Scan for the cell matching the given text and deliver its [X, Y] coordinate at center. 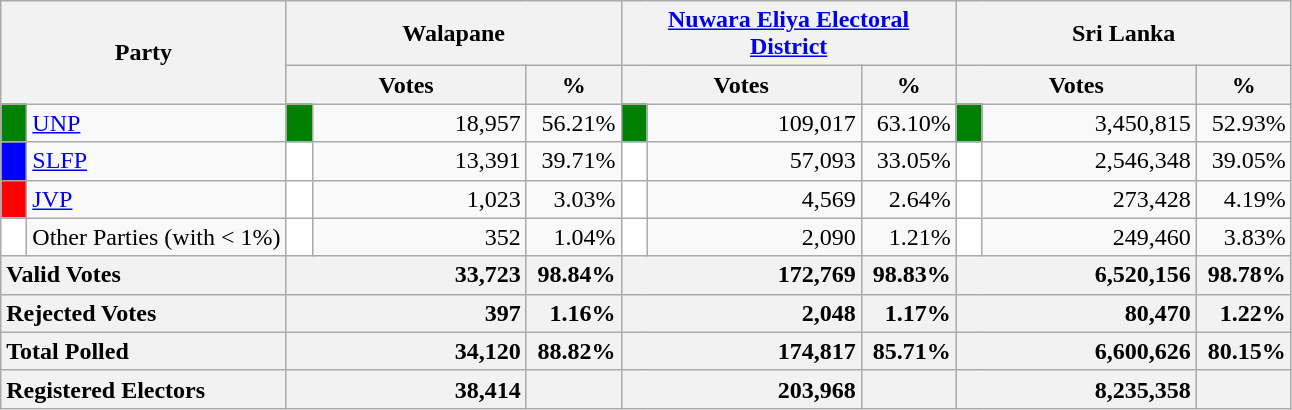
1,023 [419, 199]
3.83% [1244, 237]
Nuwara Eliya Electoral District [788, 34]
98.83% [908, 275]
4.19% [1244, 199]
18,957 [419, 123]
1.16% [574, 313]
85.71% [908, 351]
Registered Electors [144, 389]
Walapane [454, 34]
6,600,626 [1076, 351]
4,569 [754, 199]
Party [144, 52]
80.15% [1244, 351]
98.84% [574, 275]
1.21% [908, 237]
39.05% [1244, 161]
Valid Votes [144, 275]
JVP [156, 199]
397 [406, 313]
1.04% [574, 237]
56.21% [574, 123]
1.17% [908, 313]
2.64% [908, 199]
8,235,358 [1076, 389]
2,048 [741, 313]
2,546,348 [1089, 161]
3.03% [574, 199]
33,723 [406, 275]
38,414 [406, 389]
52.93% [1244, 123]
34,120 [406, 351]
Rejected Votes [144, 313]
UNP [156, 123]
57,093 [754, 161]
63.10% [908, 123]
Sri Lanka [1124, 34]
249,460 [1089, 237]
88.82% [574, 351]
33.05% [908, 161]
39.71% [574, 161]
6,520,156 [1076, 275]
80,470 [1076, 313]
109,017 [754, 123]
203,968 [741, 389]
273,428 [1089, 199]
98.78% [1244, 275]
174,817 [741, 351]
Other Parties (with < 1%) [156, 237]
1.22% [1244, 313]
13,391 [419, 161]
172,769 [741, 275]
2,090 [754, 237]
Total Polled [144, 351]
3,450,815 [1089, 123]
SLFP [156, 161]
352 [419, 237]
